Capture the cell that displays the provided text and extract its (x, y) central coordinate. 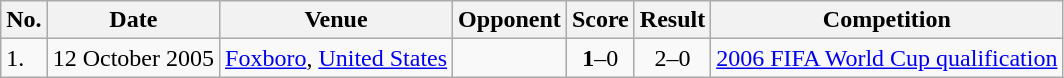
Opponent (510, 20)
Venue (336, 20)
1–0 (600, 58)
Date (133, 20)
Foxboro, United States (336, 58)
Result (672, 20)
2006 FIFA World Cup qualification (887, 58)
Score (600, 20)
No. (24, 20)
Competition (887, 20)
2–0 (672, 58)
12 October 2005 (133, 58)
1. (24, 58)
